Determine the (X, Y) coordinate at the center of the cell enclosing the given text.  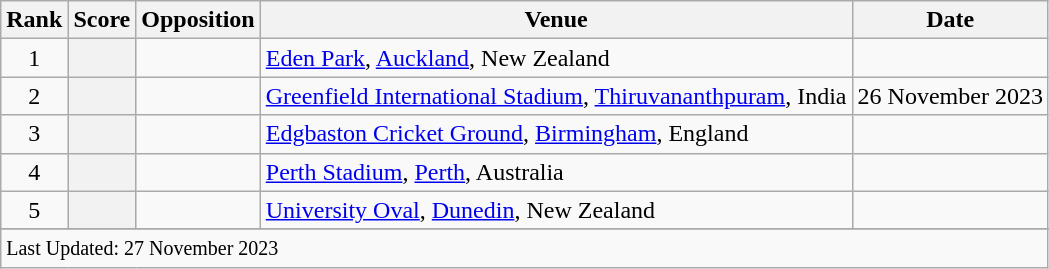
University Oval, Dunedin, New Zealand (556, 210)
4 (34, 172)
3 (34, 134)
Edgbaston Cricket Ground, Birmingham, England (556, 134)
2 (34, 96)
Date (950, 20)
Perth Stadium, Perth, Australia (556, 172)
Greenfield International Stadium, Thiruvananthpuram, India (556, 96)
Venue (556, 20)
Rank (34, 20)
5 (34, 210)
26 November 2023 (950, 96)
Score (102, 20)
Eden Park, Auckland, New Zealand (556, 58)
1 (34, 58)
Last Updated: 27 November 2023 (525, 248)
Opposition (198, 20)
